Find where the given text appears and provide that cell's center as [x, y] coordinate. 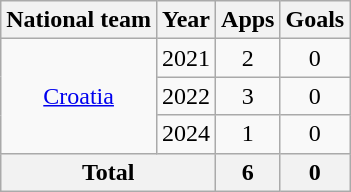
3 [248, 96]
2 [248, 58]
Apps [248, 20]
Croatia [79, 96]
National team [79, 20]
2021 [186, 58]
2024 [186, 134]
6 [248, 172]
Total [108, 172]
Year [186, 20]
Goals [315, 20]
1 [248, 134]
2022 [186, 96]
